Pinpoint the cell where the given text exists, returning its [x, y] midpoint coordinate. 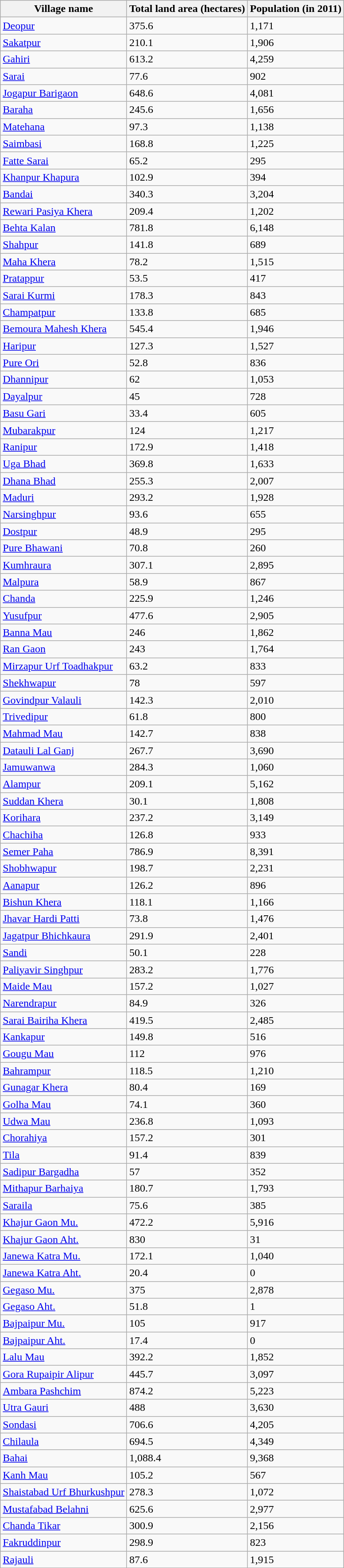
833 [296, 666]
Jhavar Hardi Patti [64, 919]
3,149 [296, 818]
6,148 [296, 228]
1,928 [296, 498]
1,527 [296, 346]
4,349 [296, 1441]
209.4 [187, 211]
Utra Gauri [64, 1408]
62 [187, 379]
Basu Gari [64, 413]
836 [296, 363]
3,630 [296, 1408]
Bahai [64, 1458]
78 [187, 683]
867 [296, 582]
896 [296, 885]
516 [296, 1037]
298.9 [187, 1542]
786.9 [187, 852]
1,166 [296, 902]
245.6 [187, 110]
Dhana Bhad [64, 480]
142.3 [187, 700]
Gora Rupaipir Alipur [64, 1374]
Jogapur Barigaon [64, 93]
Banna Mau [64, 632]
Maide Mau [64, 986]
2,485 [296, 1020]
141.8 [187, 245]
17.4 [187, 1340]
180.7 [187, 1189]
Janewa Katra Aht. [64, 1273]
1,171 [296, 26]
605 [296, 413]
419.5 [187, 1020]
Haripur [64, 346]
300.9 [187, 1525]
172.9 [187, 447]
Chanda Tikar [64, 1525]
1,515 [296, 262]
Shekhwapur [64, 683]
168.8 [187, 143]
Dhannipur [64, 379]
360 [296, 1104]
45 [187, 396]
Udwa Mau [64, 1121]
73.8 [187, 919]
Malpura [64, 582]
126.8 [187, 835]
228 [296, 952]
Korihara [64, 818]
597 [296, 683]
4,205 [296, 1425]
1,225 [296, 143]
2,401 [296, 936]
Maha Khera [64, 262]
61.8 [187, 716]
Bemoura Mahesh Khera [64, 329]
Gunagar Khera [64, 1088]
Gahiri [64, 59]
Govindpur Valauli [64, 700]
Sandi [64, 952]
1,946 [296, 329]
Pure Bhawani [64, 548]
Baraha [64, 110]
800 [296, 716]
Dayalpur [64, 396]
5,916 [296, 1222]
Mirzapur Urf Toadhakpur [64, 666]
567 [296, 1475]
77.6 [187, 76]
255.3 [187, 480]
874.2 [187, 1391]
Mustafabad Belahni [64, 1509]
102.9 [187, 177]
Shahpur [64, 245]
Golha Mau [64, 1104]
1,027 [296, 986]
340.3 [187, 194]
Matehana [64, 127]
1,862 [296, 632]
260 [296, 548]
65.2 [187, 160]
4,259 [296, 59]
Bajpaipur Mu. [64, 1324]
Semer Paha [64, 852]
1,246 [296, 599]
278.3 [187, 1492]
105.2 [187, 1475]
97.3 [187, 127]
Khajur Gaon Mu. [64, 1222]
52.8 [187, 363]
Behta Kalan [64, 228]
375 [187, 1290]
87.6 [187, 1559]
237.2 [187, 818]
Champatpur [64, 312]
Kankapur [64, 1037]
838 [296, 733]
326 [296, 1003]
243 [187, 649]
267.7 [187, 751]
Fatte Sarai [64, 160]
1,633 [296, 464]
Rewari Pasiya Khera [64, 211]
445.7 [187, 1374]
2,895 [296, 565]
2,231 [296, 868]
Janewa Katra Mu. [64, 1256]
126.2 [187, 885]
Gougu Mau [64, 1054]
Rajauli [64, 1559]
1,915 [296, 1559]
Saraila [64, 1205]
Paliyavir Singhpur [64, 969]
4,081 [296, 93]
Sadipur Bargadha [64, 1172]
689 [296, 245]
Tila [64, 1155]
1,776 [296, 969]
685 [296, 312]
1,053 [296, 379]
472.2 [187, 1222]
392.2 [187, 1357]
Maduri [64, 498]
Datauli Lal Ganj [64, 751]
301 [296, 1138]
830 [187, 1239]
Pure Ori [64, 363]
105 [187, 1324]
1,906 [296, 43]
Sarai [64, 76]
5,162 [296, 784]
80.4 [187, 1088]
839 [296, 1155]
127.3 [187, 346]
20.4 [187, 1273]
1,138 [296, 127]
Trivedipur [64, 716]
149.8 [187, 1037]
1,793 [296, 1189]
Pratappur [64, 279]
477.6 [187, 616]
169 [296, 1088]
Dostpur [64, 531]
30.1 [187, 801]
Khajur Gaon Aht. [64, 1239]
369.8 [187, 464]
246 [187, 632]
70.8 [187, 548]
Jamuwanwa [64, 767]
1,418 [296, 447]
3,690 [296, 751]
2,977 [296, 1509]
Sarai Kurmi [64, 295]
Deopur [64, 26]
291.9 [187, 936]
976 [296, 1054]
Sakatpur [64, 43]
Shobhwapur [64, 868]
Chorahiya [64, 1138]
1,764 [296, 649]
Suddan Khera [64, 801]
8,391 [296, 852]
142.7 [187, 733]
93.6 [187, 515]
933 [296, 835]
1,476 [296, 919]
53.5 [187, 279]
2,878 [296, 1290]
84.9 [187, 1003]
112 [187, 1054]
Fakruddinpur [64, 1542]
2,905 [296, 616]
178.3 [187, 295]
236.8 [187, 1121]
63.2 [187, 666]
655 [296, 515]
Alampur [64, 784]
781.8 [187, 228]
Ran Gaon [64, 649]
1,072 [296, 1492]
2,156 [296, 1525]
1,202 [296, 211]
843 [296, 295]
50.1 [187, 952]
Bishun Khera [64, 902]
9,368 [296, 1458]
Mithapur Barhaiya [64, 1189]
1,808 [296, 801]
545.4 [187, 329]
Kanh Mau [64, 1475]
Shaistabad Urf Bhurkushpur [64, 1492]
31 [296, 1239]
2,010 [296, 700]
74.1 [187, 1104]
Population (in 2011) [296, 9]
58.9 [187, 582]
284.3 [187, 767]
Chachiha [64, 835]
Bahrampur [64, 1071]
613.2 [187, 59]
Narendrapur [64, 1003]
2,007 [296, 480]
488 [187, 1408]
917 [296, 1324]
172.1 [187, 1256]
694.5 [187, 1441]
3,097 [296, 1374]
283.2 [187, 969]
1,040 [296, 1256]
Village name [64, 9]
1 [296, 1307]
33.4 [187, 413]
Bandai [64, 194]
625.6 [187, 1509]
Aanapur [64, 885]
Gegaso Aht. [64, 1307]
Lalu Mau [64, 1357]
1,088.4 [187, 1458]
75.6 [187, 1205]
Bajpaipur Aht. [64, 1340]
Khanpur Khapura [64, 177]
706.6 [187, 1425]
Sondasi [64, 1425]
375.6 [187, 26]
Total land area (hectares) [187, 9]
5,223 [296, 1391]
1,060 [296, 767]
133.8 [187, 312]
1,217 [296, 430]
307.1 [187, 565]
Saimbasi [64, 143]
352 [296, 1172]
Gegaso Mu. [64, 1290]
385 [296, 1205]
Ambara Pashchim [64, 1391]
57 [187, 1172]
1,852 [296, 1357]
118.5 [187, 1071]
648.6 [187, 93]
1,210 [296, 1071]
78.2 [187, 262]
3,204 [296, 194]
118.1 [187, 902]
Yusufpur [64, 616]
51.8 [187, 1307]
Chanda [64, 599]
Narsinghpur [64, 515]
Kumhraura [64, 565]
Sarai Bairiha Khera [64, 1020]
Jagatpur Bhichkaura [64, 936]
728 [296, 396]
902 [296, 76]
394 [296, 177]
293.2 [187, 498]
Chilaula [64, 1441]
823 [296, 1542]
417 [296, 279]
209.1 [187, 784]
91.4 [187, 1155]
Ranipur [64, 447]
Mahmad Mau [64, 733]
48.9 [187, 531]
210.1 [187, 43]
1,093 [296, 1121]
1,656 [296, 110]
Uga Bhad [64, 464]
225.9 [187, 599]
Mubarakpur [64, 430]
198.7 [187, 868]
124 [187, 430]
